Return (x, y) of the center of cell containing provided text 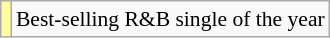
Best-selling R&B single of the year (170, 19)
